Detect which cell encompasses the target text, then output its (x, y) center coordinate. 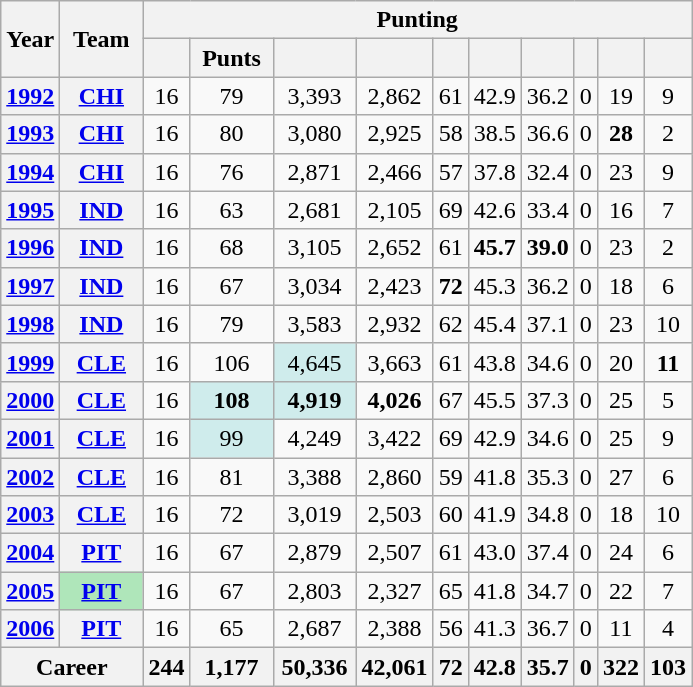
37.1 (548, 324)
3,019 (314, 515)
Year (30, 39)
4,919 (314, 400)
42,061 (394, 667)
58 (450, 134)
2,105 (394, 210)
32.4 (548, 172)
68 (232, 248)
99 (232, 438)
Team (102, 39)
1992 (30, 96)
2,925 (394, 134)
3,583 (314, 324)
2006 (30, 629)
106 (232, 362)
80 (232, 134)
57 (450, 172)
322 (620, 667)
2002 (30, 477)
Punting (418, 20)
76 (232, 172)
2,860 (394, 477)
62 (450, 324)
36.7 (548, 629)
2,503 (394, 515)
2,862 (394, 96)
41.3 (494, 629)
2,871 (314, 172)
1994 (30, 172)
4 (668, 629)
45.7 (494, 248)
2003 (30, 515)
2005 (30, 591)
108 (232, 400)
1998 (30, 324)
28 (620, 134)
1996 (30, 248)
35.7 (548, 667)
1,177 (232, 667)
2,507 (394, 553)
38.5 (494, 134)
1995 (30, 210)
45.3 (494, 286)
41.9 (494, 515)
56 (450, 629)
2,932 (394, 324)
4,249 (314, 438)
Career (72, 667)
2,687 (314, 629)
37.3 (548, 400)
19 (620, 96)
1997 (30, 286)
34.8 (548, 515)
22 (620, 591)
3,080 (314, 134)
35.3 (548, 477)
45.5 (494, 400)
2000 (30, 400)
244 (166, 667)
3,422 (394, 438)
27 (620, 477)
3,388 (314, 477)
24 (620, 553)
2,388 (394, 629)
2,327 (394, 591)
2004 (30, 553)
2,803 (314, 591)
2,466 (394, 172)
2,681 (314, 210)
1999 (30, 362)
5 (668, 400)
42.8 (494, 667)
103 (668, 667)
36.6 (548, 134)
3,105 (314, 248)
2,423 (394, 286)
37.4 (548, 553)
37.8 (494, 172)
63 (232, 210)
33.4 (548, 210)
34.7 (548, 591)
3,034 (314, 286)
4,026 (394, 400)
3,393 (314, 96)
43.8 (494, 362)
42.6 (494, 210)
Punts (232, 58)
59 (450, 477)
4,645 (314, 362)
2,879 (314, 553)
3,663 (394, 362)
20 (620, 362)
2,652 (394, 248)
39.0 (548, 248)
2001 (30, 438)
43.0 (494, 553)
81 (232, 477)
1993 (30, 134)
45.4 (494, 324)
50,336 (314, 667)
60 (450, 515)
